Detect which cell encompasses the target text, then output its (X, Y) center coordinate. 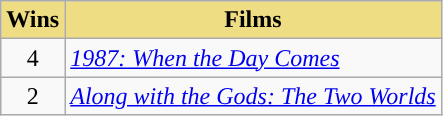
2 (33, 96)
Wins (33, 20)
1987: When the Day Comes (253, 58)
Along with the Gods: The Two Worlds (253, 96)
4 (33, 58)
Films (253, 20)
